Identify which cell holds the provided text, then report its (x, y) central coordinate. 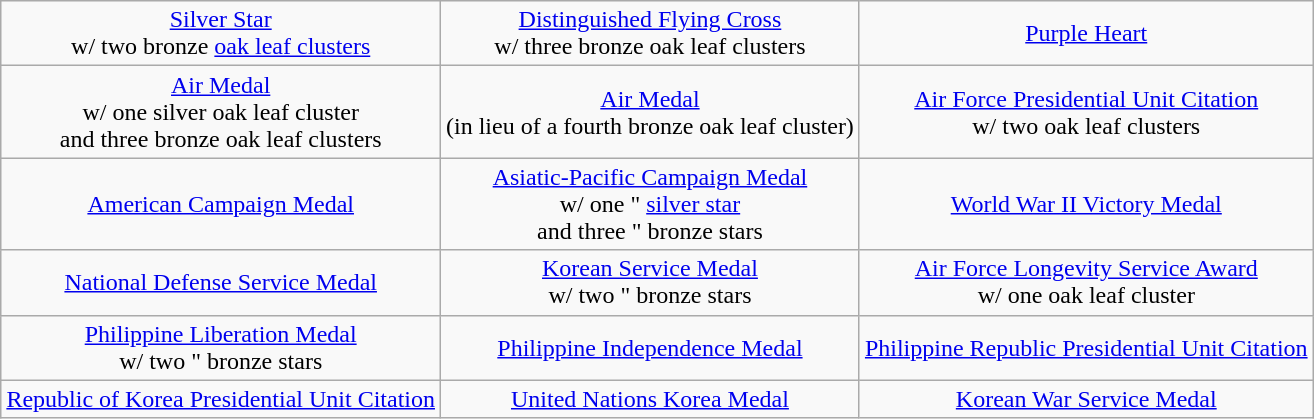
Korean War Service Medal (1086, 399)
Distinguished Flying Crossw/ three bronze oak leaf clusters (650, 34)
Philippine Republic Presidential Unit Citation (1086, 348)
Philippine Liberation Medalw/ two " bronze stars (221, 348)
National Defense Service Medal (221, 282)
World War II Victory Medal (1086, 204)
Republic of Korea Presidential Unit Citation (221, 399)
Purple Heart (1086, 34)
Air Medalw/ one silver oak leaf clusterand three bronze oak leaf clusters (221, 112)
Air Medal(in lieu of a fourth bronze oak leaf cluster) (650, 112)
Asiatic-Pacific Campaign Medalw/ one " silver starand three " bronze stars (650, 204)
American Campaign Medal (221, 204)
United Nations Korea Medal (650, 399)
Silver Starw/ two bronze oak leaf clusters (221, 34)
Philippine Independence Medal (650, 348)
Air Force Longevity Service Awardw/ one oak leaf cluster (1086, 282)
Korean Service Medal w/ two " bronze stars (650, 282)
Air Force Presidential Unit Citationw/ two oak leaf clusters (1086, 112)
